Pinpoint the cell where the given text exists, returning its (x, y) midpoint coordinate. 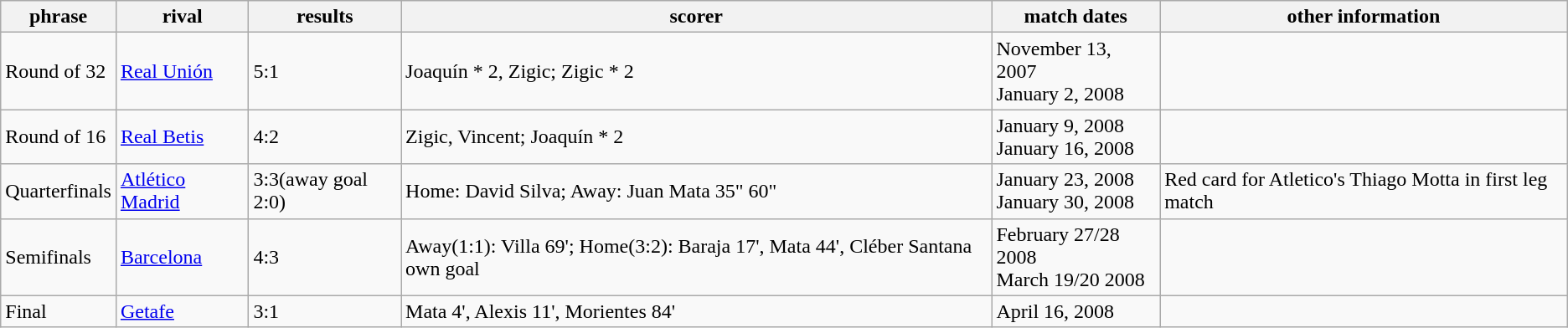
Red card for Atletico's Thiago Motta in first leg match (1364, 191)
match dates (1075, 17)
Final (59, 311)
Zigic, Vincent; Joaquín * 2 (697, 137)
January 23, 2008 January 30, 2008 (1075, 191)
Away(1:1): Villa 69'; Home(3:2): Baraja 17', Mata 44', Cléber Santana own goal (697, 257)
February 27/28 2008 March 19/20 2008 (1075, 257)
4:3 (325, 257)
Semifinals (59, 257)
3:1 (325, 311)
Real Unión (182, 71)
Barcelona (182, 257)
5:1 (325, 71)
Joaquín * 2, Zigic; Zigic * 2 (697, 71)
rival (182, 17)
November 13, 2007 January 2, 2008 (1075, 71)
phrase (59, 17)
Atlético Madrid (182, 191)
Getafe (182, 311)
Round of 32 (59, 71)
Real Betis (182, 137)
January 9, 2008 January 16, 2008 (1075, 137)
other information (1364, 17)
Mata 4', Alexis 11', Morientes 84' (697, 311)
Quarterfinals (59, 191)
Round of 16 (59, 137)
4:2 (325, 137)
results (325, 17)
April 16, 2008 (1075, 311)
scorer (697, 17)
Home: David Silva; Away: Juan Mata 35" 60" (697, 191)
3:3(away goal 2:0) (325, 191)
